Return the [x, y] coordinate for the center point of the cell that contains the specified text.  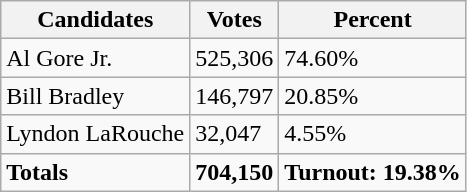
704,150 [234, 172]
Al Gore Jr. [96, 58]
4.55% [373, 134]
Votes [234, 20]
Totals [96, 172]
32,047 [234, 134]
Percent [373, 20]
74.60% [373, 58]
Lyndon LaRouche [96, 134]
525,306 [234, 58]
146,797 [234, 96]
Turnout: 19.38% [373, 172]
Candidates [96, 20]
20.85% [373, 96]
Bill Bradley [96, 96]
